Output the [X, Y] coordinate of the center of the cell containing the given text.  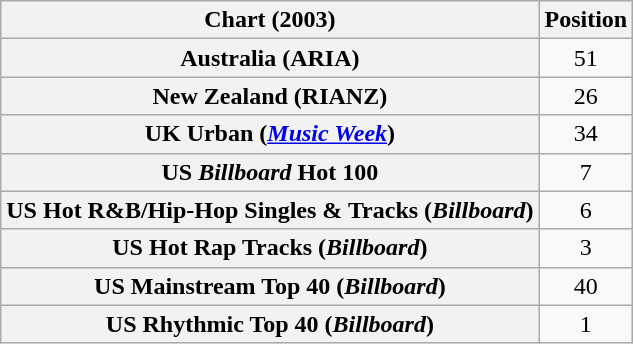
US Hot Rap Tracks (Billboard) [270, 248]
US Rhythmic Top 40 (Billboard) [270, 324]
Chart (2003) [270, 20]
7 [586, 172]
US Mainstream Top 40 (Billboard) [270, 286]
New Zealand (RIANZ) [270, 96]
UK Urban (Music Week) [270, 134]
51 [586, 58]
6 [586, 210]
26 [586, 96]
34 [586, 134]
3 [586, 248]
1 [586, 324]
40 [586, 286]
US Hot R&B/Hip-Hop Singles & Tracks (Billboard) [270, 210]
Position [586, 20]
US Billboard Hot 100 [270, 172]
Australia (ARIA) [270, 58]
